Capture the cell that displays the provided text and extract its (X, Y) central coordinate. 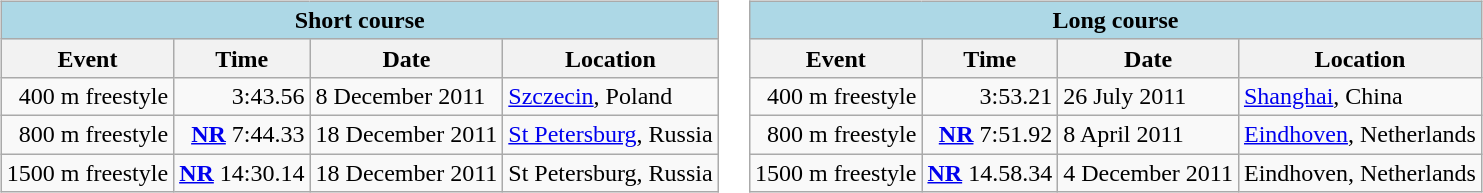
3:53.21 (990, 96)
8 April 2011 (1148, 134)
8 December 2011 (406, 96)
NR 7:44.33 (242, 134)
26 July 2011 (1148, 96)
Shanghai, China (1360, 96)
4 December 2011 (1148, 173)
3:43.56 (242, 96)
Long course (1116, 20)
NR 7:51.92 (990, 134)
NR 14.58.34 (990, 173)
NR 14:30.14 (242, 173)
Szczecin, Poland (610, 96)
Short course (360, 20)
